Return the [x, y] coordinate for the center point of the cell that contains the specified text.  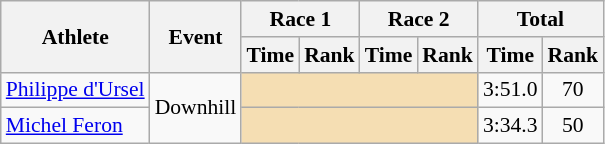
Event [196, 36]
3:34.3 [510, 126]
Michel Feron [76, 126]
50 [574, 126]
Total [540, 19]
3:51.0 [510, 90]
Race 2 [419, 19]
Race 1 [300, 19]
Philippe d'Ursel [76, 90]
70 [574, 90]
Downhill [196, 108]
Athlete [76, 36]
